For the text-containing cell, return its midpoint in (X, Y) coordinate format. 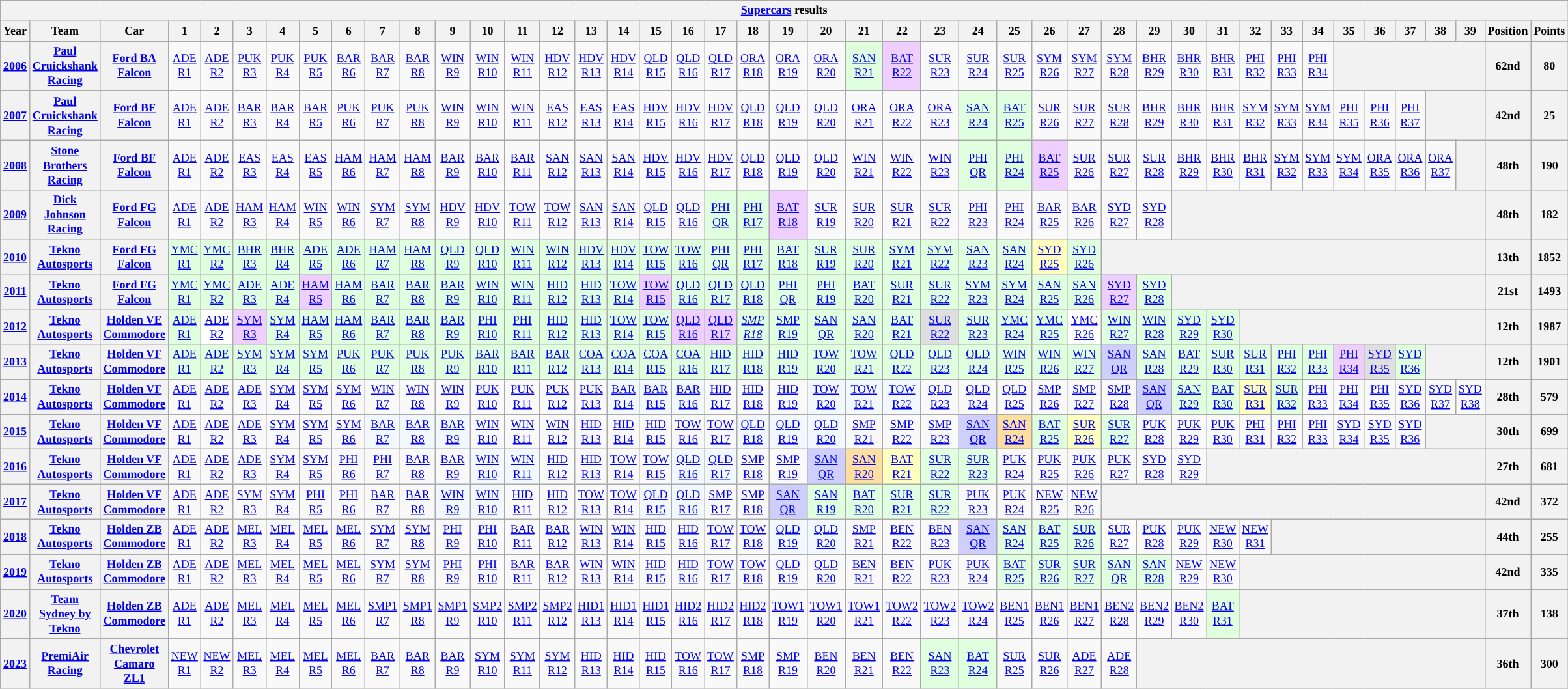
SURR24 (978, 66)
2020 (16, 613)
WINR7 (383, 397)
36 (1379, 31)
QLDR22 (902, 362)
30th (1508, 432)
23 (940, 31)
HID1R13 (591, 613)
BENR23 (940, 537)
PHIR19 (826, 292)
SMPR28 (1119, 397)
699 (1550, 432)
7 (383, 31)
EASR14 (624, 115)
TOW2R22 (902, 613)
2010 (16, 257)
2011 (16, 292)
COAR16 (688, 362)
Car (134, 31)
EASR5 (315, 165)
ADER5 (315, 257)
182 (1550, 215)
BATR30 (1223, 397)
28 (1119, 31)
HID1R14 (624, 613)
BARR5 (315, 115)
SMPR23 (940, 432)
HIDR11 (522, 501)
20 (826, 31)
35 (1349, 31)
BARR26 (1084, 215)
24 (978, 31)
2014 (16, 397)
44th (1508, 537)
COAR15 (656, 362)
SYDR37 (1440, 397)
HAMR4 (283, 215)
21st (1508, 292)
372 (1550, 501)
SMP1R7 (383, 613)
SANR21 (864, 66)
SMPR27 (1084, 397)
SURR30 (1223, 362)
ORAR35 (1379, 165)
PHIR7 (383, 467)
SYDR34 (1349, 432)
ORAR37 (1440, 165)
Chevrolet Camaro ZL1 (134, 664)
PUKR9 (453, 362)
36th (1508, 664)
PHIR31 (1255, 432)
PremiAir Racing (65, 664)
SYDR38 (1470, 397)
BEN2R30 (1189, 613)
QLDR25 (1015, 397)
80 (1550, 66)
SMPR22 (902, 432)
COAR14 (624, 362)
SANR29 (1189, 397)
BARR25 (1050, 215)
255 (1550, 537)
335 (1550, 572)
BARR3 (250, 115)
SMP2R12 (557, 613)
TOWR11 (522, 215)
BARR16 (688, 397)
Supercars results (784, 10)
HID2R17 (721, 613)
SYMR21 (902, 257)
TOW1R21 (864, 613)
2 (217, 31)
PHIR11 (522, 327)
BENR20 (826, 664)
18 (753, 31)
BHRR3 (250, 257)
27 (1084, 31)
34 (1318, 31)
SANR19 (826, 501)
BARR4 (283, 115)
ORAR22 (902, 115)
EASR12 (557, 115)
13th (1508, 257)
BEN2R28 (1119, 613)
ADER27 (1084, 664)
SYDR26 (1084, 257)
TOWR12 (557, 215)
1852 (1550, 257)
27th (1508, 467)
BATR22 (902, 66)
14 (624, 31)
2007 (16, 115)
16 (688, 31)
WINR5 (315, 215)
Position (1508, 31)
29 (1155, 31)
1493 (1550, 292)
TOWR22 (902, 397)
2006 (16, 66)
300 (1550, 664)
BEN1R25 (1015, 613)
ORAR36 (1410, 165)
WINR23 (940, 165)
YMCR24 (1015, 327)
12 (557, 31)
21 (864, 31)
SMPR26 (1050, 397)
SYDR25 (1050, 257)
SYDR30 (1223, 327)
PUKR4 (283, 66)
BARR6 (349, 66)
Team Sydney by Tekno (65, 613)
SYMR24 (1015, 292)
PUKR5 (315, 66)
37th (1508, 613)
PHIR5 (315, 501)
ADER28 (1119, 664)
2019 (16, 572)
62nd (1508, 66)
2013 (16, 362)
2018 (16, 537)
SYMR11 (522, 664)
8 (417, 31)
PUKR30 (1223, 432)
TOW2R24 (978, 613)
PHIR37 (1410, 115)
11 (522, 31)
2008 (16, 165)
ORAR18 (753, 66)
15 (656, 31)
681 (1550, 467)
NEWR31 (1255, 537)
PUKR3 (250, 66)
HID1R15 (656, 613)
NEWR2 (217, 664)
5 (315, 31)
TOW1R20 (826, 613)
BHRR4 (283, 257)
22 (902, 31)
SMPR17 (721, 501)
WINR22 (902, 165)
COAR13 (591, 362)
ADER4 (283, 292)
TOW1R19 (788, 613)
BEN2R29 (1155, 613)
BEN1R27 (1084, 613)
PUKR11 (522, 397)
PUKR25 (1050, 467)
10 (488, 31)
PUKR26 (1084, 467)
WINR6 (349, 215)
37 (1410, 31)
2016 (16, 467)
SYMR10 (488, 664)
HAMR3 (250, 215)
EASR13 (591, 115)
PHIR23 (978, 215)
SANR26 (1084, 292)
ORAR23 (940, 115)
Ford BA Falcon (134, 66)
SYMR27 (1084, 66)
2012 (16, 327)
SURR32 (1287, 397)
Stone Brothers Racing (65, 165)
SMP2R10 (488, 613)
PUKR27 (1119, 467)
17 (721, 31)
ADER6 (349, 257)
NEWR29 (1189, 572)
YMCR25 (1050, 327)
Holden VE Commodore (134, 327)
ORAR21 (864, 115)
3 (250, 31)
39 (1470, 31)
32 (1255, 31)
WINR21 (864, 165)
WINR26 (1050, 362)
30 (1189, 31)
SMP2R11 (522, 613)
SYMR26 (1050, 66)
NEWR26 (1084, 501)
38 (1440, 31)
SYMR22 (940, 257)
EASR3 (250, 165)
SYMR12 (557, 664)
2015 (16, 432)
SMP1R9 (453, 613)
BATR31 (1223, 613)
WINR28 (1155, 327)
HID2R18 (753, 613)
BATR24 (978, 664)
NEWR25 (1050, 501)
PHIR36 (1379, 115)
SANR25 (1050, 292)
TOWR13 (591, 501)
1 (184, 31)
13 (591, 31)
2023 (16, 664)
PUKR10 (488, 397)
ORAR20 (826, 66)
6 (349, 31)
SYMR23 (978, 292)
19 (788, 31)
4 (283, 31)
HID2R16 (688, 613)
TOW2R23 (940, 613)
579 (1550, 397)
SYMR28 (1119, 66)
QLDR10 (488, 257)
SMP1R8 (417, 613)
WINR8 (417, 397)
2009 (16, 215)
HDVR10 (488, 215)
EASR4 (283, 165)
BATR29 (1189, 362)
26 (1050, 31)
HDVR9 (453, 215)
2017 (16, 501)
1987 (1550, 327)
31 (1223, 31)
9 (453, 31)
138 (1550, 613)
1901 (1550, 362)
ORAR19 (788, 66)
BARR14 (624, 397)
WINR25 (1015, 362)
28th (1508, 397)
Team (65, 31)
33 (1287, 31)
Year (16, 31)
PUKR13 (591, 397)
PUKR12 (557, 397)
NEWR1 (184, 664)
BARR15 (656, 397)
Points (1550, 31)
HDVR12 (557, 66)
190 (1550, 165)
YMCR26 (1084, 327)
SANR12 (557, 165)
BEN1R26 (1050, 613)
Dick Johnson Racing (65, 215)
QLDR9 (453, 257)
